Output the (x, y) coordinate of the center of the cell containing the given text.  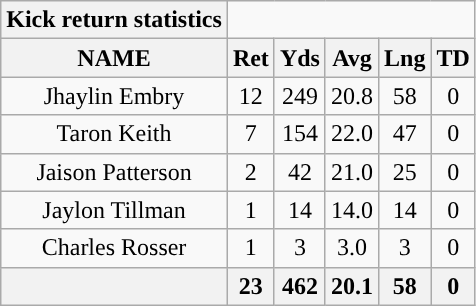
Charles Rosser (114, 248)
2 (250, 172)
TD (453, 58)
Jaison Patterson (114, 172)
Jhaylin Embry (114, 96)
22.0 (352, 134)
3.0 (352, 248)
14.0 (352, 210)
Yds (300, 58)
NAME (114, 58)
20.8 (352, 96)
42 (300, 172)
12 (250, 96)
249 (300, 96)
21.0 (352, 172)
Taron Keith (114, 134)
7 (250, 134)
154 (300, 134)
Kick return statistics (114, 20)
47 (405, 134)
Ret (250, 58)
Lng (405, 58)
25 (405, 172)
Avg (352, 58)
23 (250, 286)
462 (300, 286)
Jaylon Tillman (114, 210)
20.1 (352, 286)
